Locate the cell with the specified text and output its [X, Y] center coordinate. 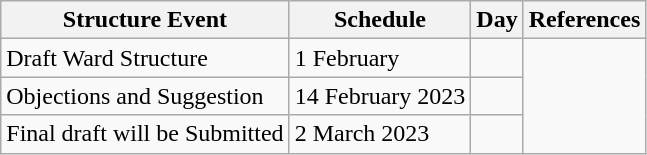
Schedule [380, 20]
References [584, 20]
2 March 2023 [380, 134]
Draft Ward Structure [145, 58]
Structure Event [145, 20]
Final draft will be Submitted [145, 134]
Day [497, 20]
14 February 2023 [380, 96]
Objections and Suggestion [145, 96]
1 February [380, 58]
